Provide the (X, Y) coordinate of the cell's center where the given text is located.  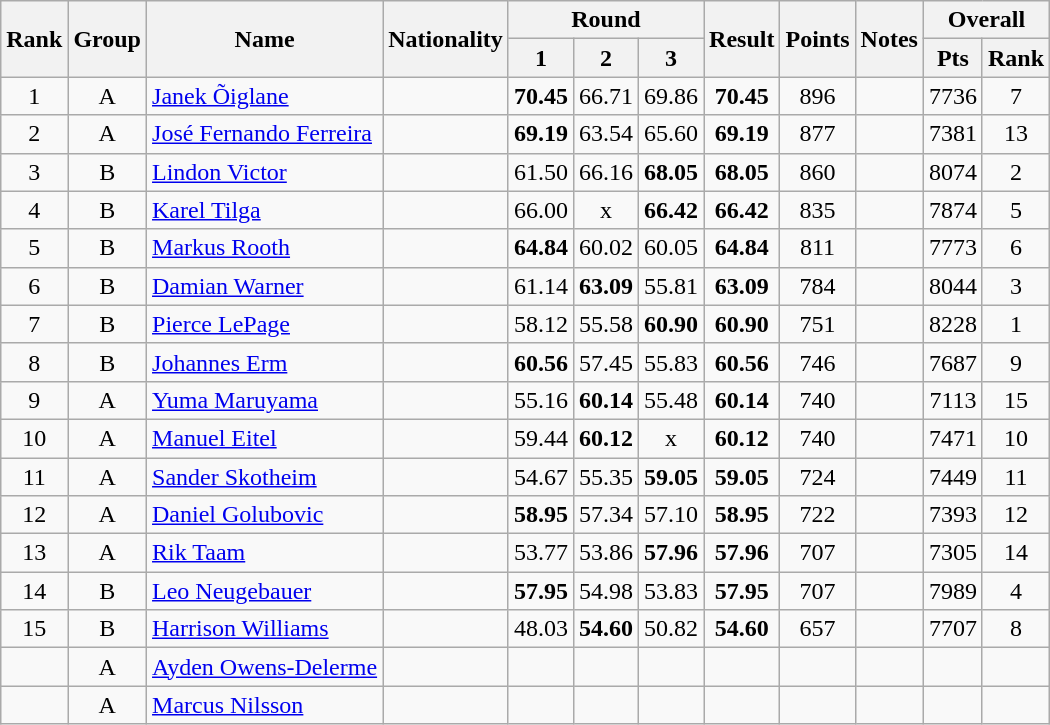
69.86 (670, 96)
7736 (952, 96)
Pierce LePage (265, 324)
746 (818, 362)
751 (818, 324)
57.45 (606, 362)
53.77 (540, 553)
Yuma Maruyama (265, 400)
55.81 (670, 286)
7381 (952, 134)
7707 (952, 629)
724 (818, 477)
66.71 (606, 96)
Nationality (446, 39)
Johannes Erm (265, 362)
54.98 (606, 591)
722 (818, 515)
Result (742, 39)
7989 (952, 591)
Karel Tilga (265, 210)
Pts (952, 58)
Round (606, 20)
7305 (952, 553)
877 (818, 134)
55.35 (606, 477)
Markus Rooth (265, 248)
55.48 (670, 400)
66.00 (540, 210)
61.50 (540, 172)
Group (108, 39)
8228 (952, 324)
896 (818, 96)
50.82 (670, 629)
63.54 (606, 134)
53.86 (606, 553)
811 (818, 248)
Manuel Eitel (265, 438)
55.83 (670, 362)
784 (818, 286)
7393 (952, 515)
860 (818, 172)
Name (265, 39)
7687 (952, 362)
55.58 (606, 324)
7773 (952, 248)
61.14 (540, 286)
Sander Skotheim (265, 477)
8044 (952, 286)
Damian Warner (265, 286)
54.67 (540, 477)
Leo Neugebauer (265, 591)
Points (818, 39)
7113 (952, 400)
Daniel Golubovic (265, 515)
59.44 (540, 438)
58.12 (540, 324)
7874 (952, 210)
60.02 (606, 248)
66.16 (606, 172)
57.34 (606, 515)
48.03 (540, 629)
835 (818, 210)
53.83 (670, 591)
Notes (889, 39)
Janek Õiglane (265, 96)
Marcus Nilsson (265, 705)
657 (818, 629)
7471 (952, 438)
José Fernando Ferreira (265, 134)
8074 (952, 172)
60.05 (670, 248)
55.16 (540, 400)
57.10 (670, 515)
65.60 (670, 134)
Lindon Victor (265, 172)
Overall (986, 20)
Ayden Owens-Delerme (265, 667)
7449 (952, 477)
Rik Taam (265, 553)
Harrison Williams (265, 629)
